Return the [x, y] coordinate for the center point of the cell that contains the specified text.  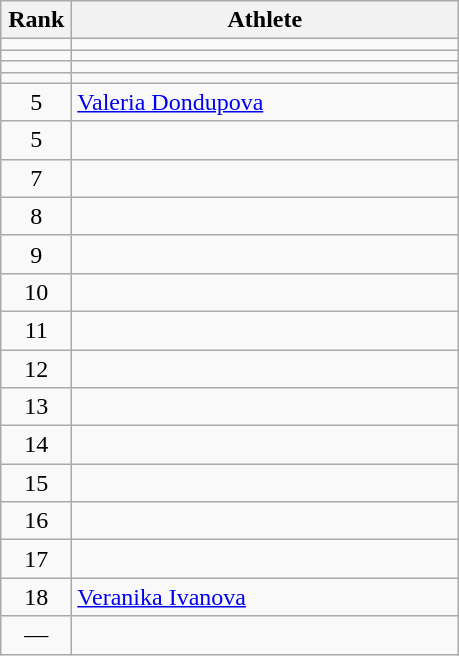
9 [36, 254]
18 [36, 597]
14 [36, 445]
12 [36, 369]
Rank [36, 20]
Valeria Dondupova [265, 102]
— [36, 635]
Veranika Ivanova [265, 597]
Athlete [265, 20]
13 [36, 407]
7 [36, 178]
17 [36, 559]
11 [36, 330]
10 [36, 292]
8 [36, 216]
15 [36, 483]
16 [36, 521]
